Scan for the cell matching the given text and deliver its (x, y) coordinate at center. 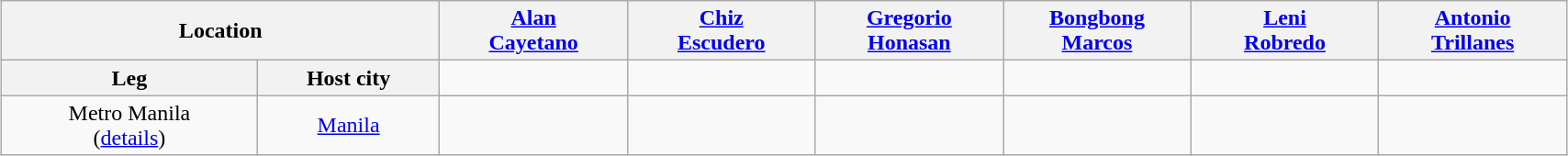
Metro Manila(details) (130, 125)
Leg (130, 78)
BongbongMarcos (1098, 31)
AntonioTrillanes (1473, 31)
LeniRobredo (1285, 31)
AlanCayetano (534, 31)
ChizEscudero (722, 31)
Host city (349, 78)
Location (220, 31)
GregorioHonasan (909, 31)
Manila (349, 125)
